Output the [X, Y] coordinate of the center of the cell containing the given text.  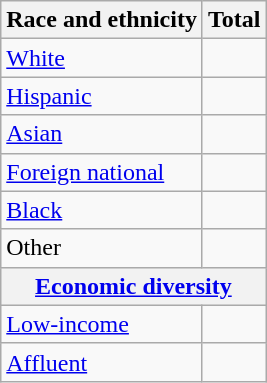
Low-income [102, 324]
Asian [102, 134]
Foreign national [102, 172]
Black [102, 210]
Other [102, 248]
Hispanic [102, 96]
Affluent [102, 362]
White [102, 58]
Race and ethnicity [102, 20]
Economic diversity [134, 286]
Total [234, 20]
